Scan for the cell matching the given text and deliver its (x, y) coordinate at center. 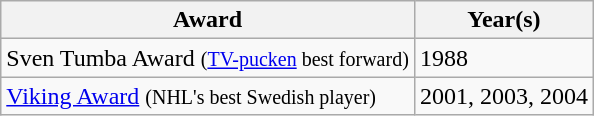
Award (208, 20)
Sven Tumba Award (TV-pucken best forward) (208, 58)
Viking Award (NHL's best Swedish player) (208, 96)
Year(s) (504, 20)
2001, 2003, 2004 (504, 96)
1988 (504, 58)
